Output the (X, Y) coordinate of the center of the cell containing the given text.  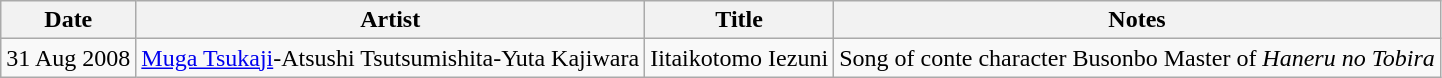
Iitaikotomo Iezuni (740, 58)
31 Aug 2008 (68, 58)
Muga Tsukaji-Atsushi Tsutsumishita-Yuta Kajiwara (390, 58)
Notes (1138, 20)
Artist (390, 20)
Date (68, 20)
Title (740, 20)
Song of conte character Busonbo Master of Haneru no Tobira (1138, 58)
